Search for the cell housing the specified text and yield its [x, y] center coordinate. 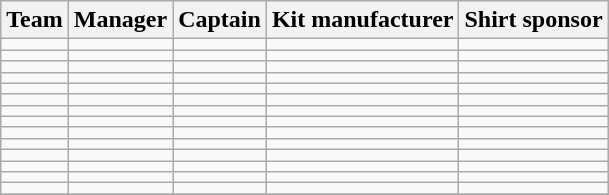
Manager [120, 20]
Shirt sponsor [534, 20]
Captain [220, 20]
Kit manufacturer [362, 20]
Team [35, 20]
